Return the (x, y) coordinate for the center point of the cell that contains the specified text.  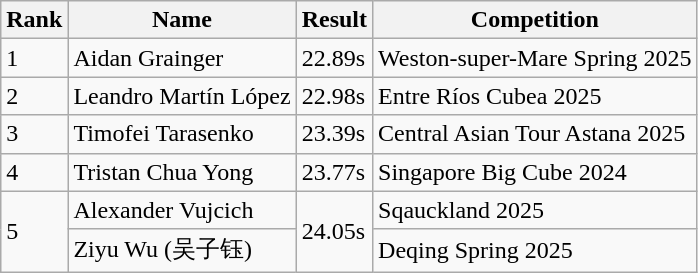
Rank (34, 20)
Timofei Tarasenko (182, 134)
Leandro Martín López (182, 96)
Weston-super-Mare Spring 2025 (536, 58)
24.05s (334, 232)
23.77s (334, 172)
Sqauckland 2025 (536, 210)
Name (182, 20)
22.89s (334, 58)
Tristan Chua Yong (182, 172)
4 (34, 172)
Singapore Big Cube 2024 (536, 172)
Competition (536, 20)
2 (34, 96)
1 (34, 58)
Entre Ríos Cubea 2025 (536, 96)
Deqing Spring 2025 (536, 250)
Alexander Vujcich (182, 210)
Result (334, 20)
23.39s (334, 134)
22.98s (334, 96)
Aidan Grainger (182, 58)
Central Asian Tour Astana 2025 (536, 134)
Ziyu Wu (吴子钰) (182, 250)
5 (34, 232)
3 (34, 134)
